Capture the cell that displays the provided text and extract its [x, y] central coordinate. 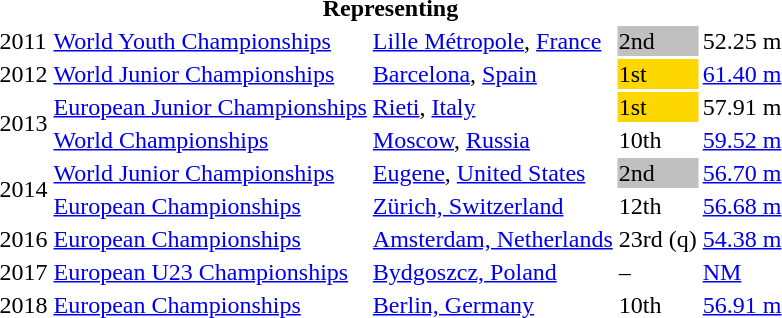
European Junior Championships [210, 107]
10th [658, 140]
23rd (q) [658, 239]
Barcelona, Spain [492, 74]
12th [658, 206]
Lille Métropole, France [492, 41]
European U23 Championships [210, 272]
– [658, 272]
Eugene, United States [492, 173]
World Championships [210, 140]
World Youth Championships [210, 41]
Moscow, Russia [492, 140]
Zürich, Switzerland [492, 206]
Bydgoszcz, Poland [492, 272]
Rieti, Italy [492, 107]
Amsterdam, Netherlands [492, 239]
